Capture the cell that displays the provided text and extract its (X, Y) central coordinate. 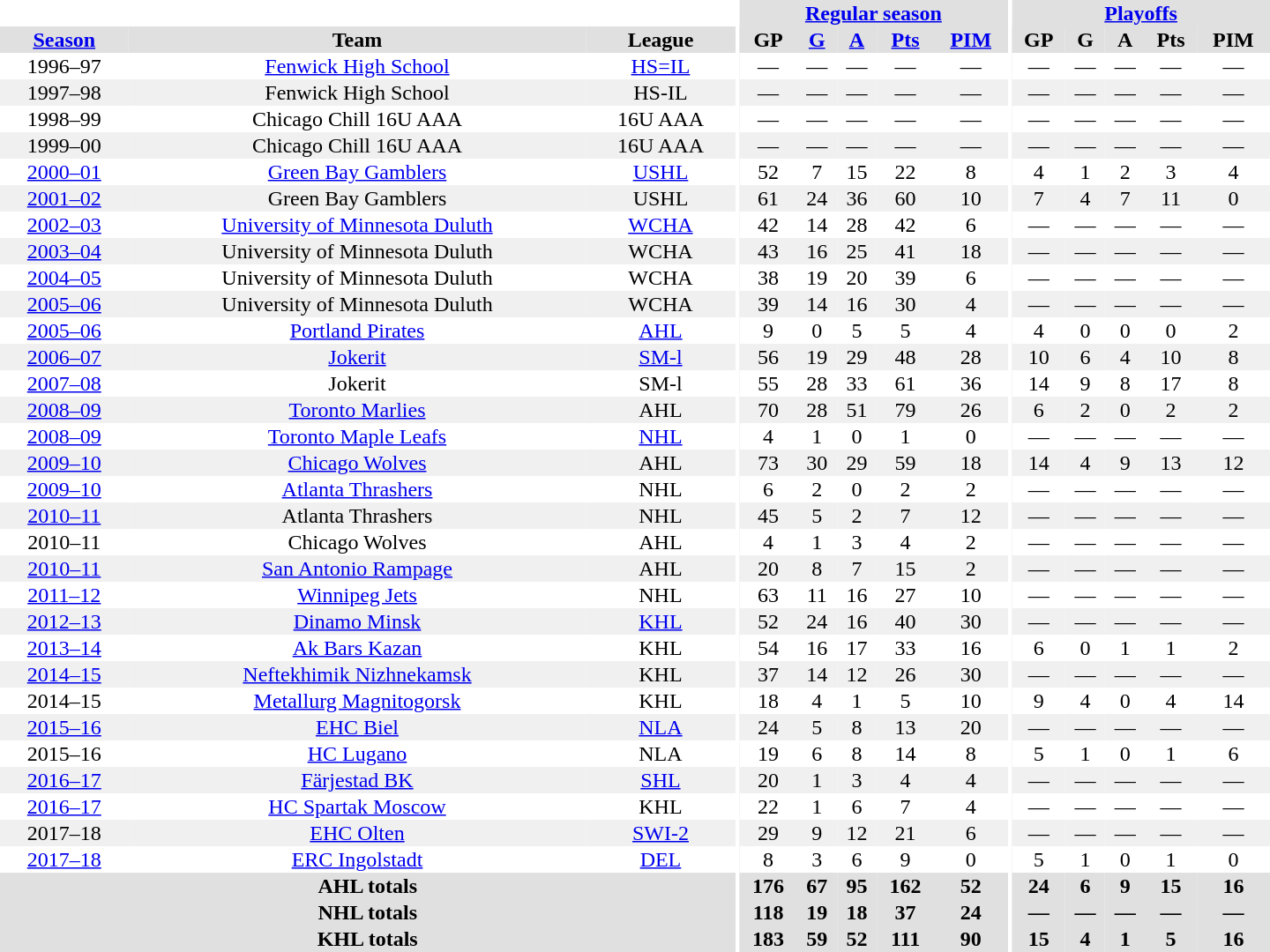
48 (905, 357)
27 (905, 595)
79 (905, 410)
41 (905, 251)
38 (767, 278)
63 (767, 595)
2013–14 (64, 648)
1999–00 (64, 145)
2011–12 (64, 595)
111 (905, 939)
AHL totals (367, 886)
Portland Pirates (358, 331)
21 (905, 833)
2007–08 (64, 383)
60 (905, 198)
KHL totals (367, 939)
43 (767, 251)
90 (970, 939)
Team (358, 40)
2000–01 (64, 172)
176 (767, 886)
73 (767, 463)
55 (767, 383)
Winnipeg Jets (358, 595)
HC Spartak Moscow (358, 807)
Färjestad BK (358, 780)
162 (905, 886)
2006–07 (64, 357)
25 (857, 251)
EHC Biel (358, 727)
Neftekhimik Nizhnekamsk (358, 674)
HS=IL (660, 66)
Dinamo Minsk (358, 621)
45 (767, 516)
2003–04 (64, 251)
ERC Ingolstadt (358, 859)
2001–02 (64, 198)
DEL (660, 859)
HC Lugano (358, 754)
NHL totals (367, 912)
Toronto Maple Leafs (358, 436)
95 (857, 886)
67 (817, 886)
Season (64, 40)
HS-IL (660, 93)
54 (767, 648)
Regular season (873, 13)
56 (767, 357)
EHC Olten (358, 833)
2012–13 (64, 621)
San Antonio Rampage (358, 569)
1996–97 (64, 66)
2004–05 (64, 278)
Playoffs (1141, 13)
70 (767, 410)
2002–03 (64, 225)
Toronto Marlies (358, 410)
1998–99 (64, 119)
SWI-2 (660, 833)
1997–98 (64, 93)
SHL (660, 780)
40 (905, 621)
51 (857, 410)
Ak Bars Kazan (358, 648)
League (660, 40)
118 (767, 912)
Metallurg Magnitogorsk (358, 701)
183 (767, 939)
